Output the (X, Y) coordinate of the center of the cell containing the given text.  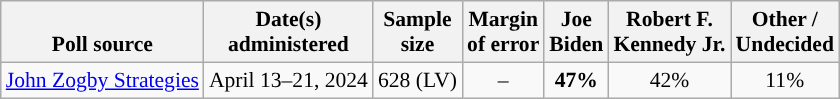
628 (LV) (418, 80)
Poll source (102, 32)
Marginof error (503, 32)
JoeBiden (576, 32)
Samplesize (418, 32)
Robert F.Kennedy Jr. (669, 32)
11% (784, 80)
April 13–21, 2024 (288, 80)
42% (669, 80)
– (503, 80)
47% (576, 80)
Other /Undecided (784, 32)
Date(s)administered (288, 32)
John Zogby Strategies (102, 80)
